Pinpoint the cell where the given text exists, returning its (x, y) midpoint coordinate. 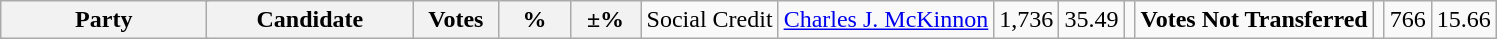
Party (104, 20)
Candidate (310, 20)
Charles J. McKinnon (886, 20)
Votes Not Transferred (1254, 20)
35.49 (1092, 20)
15.66 (1464, 20)
766 (1408, 20)
Social Credit (710, 20)
±% (606, 20)
1,736 (1026, 20)
% (534, 20)
Votes (456, 20)
